From the cell containing the given text, extract its center point as (X, Y) coordinate. 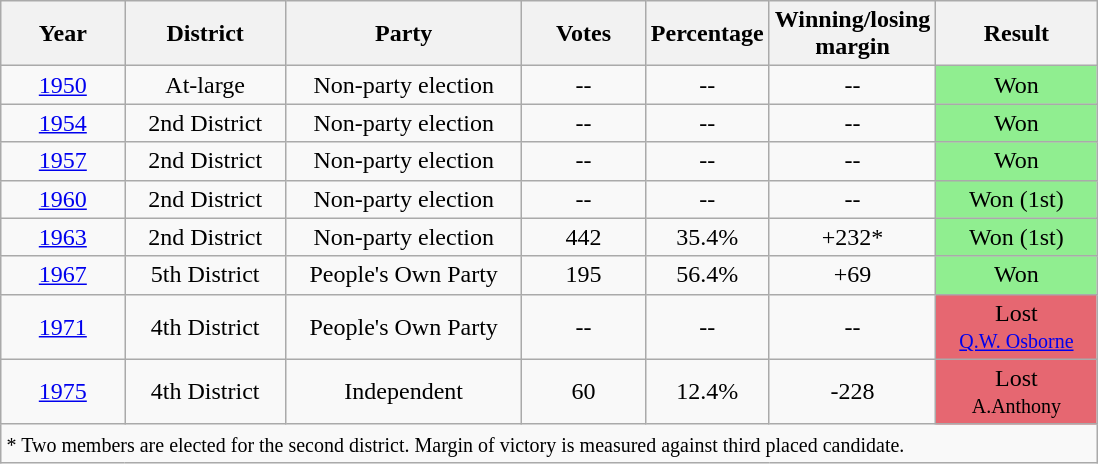
1971 (63, 326)
LostA.Anthony (1016, 392)
1975 (63, 392)
56.4% (707, 275)
195 (584, 275)
Votes (584, 34)
District (206, 34)
+69 (852, 275)
Result (1016, 34)
Year (63, 34)
1950 (63, 85)
Percentage (707, 34)
1963 (63, 237)
1967 (63, 275)
Winning/losing margin (852, 34)
-228 (852, 392)
LostQ.W. Osborne (1016, 326)
35.4% (707, 237)
1960 (63, 199)
+232* (852, 237)
1954 (63, 123)
Independent (404, 392)
* Two members are elected for the second district. Margin of victory is measured against third placed candidate. (549, 443)
60 (584, 392)
1957 (63, 161)
442 (584, 237)
12.4% (707, 392)
5th District (206, 275)
Party (404, 34)
At-large (206, 85)
